Extract the (x, y) coordinate from the center of the cell holding the provided text.  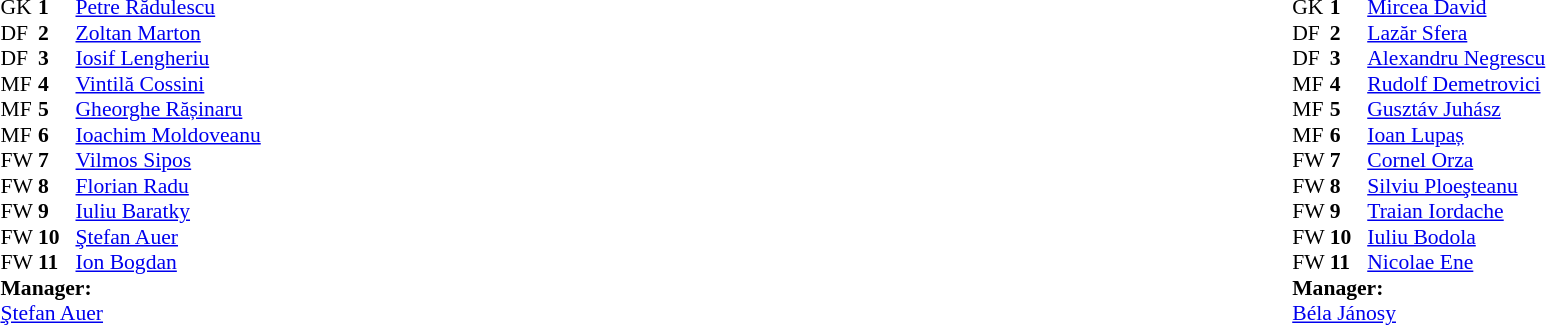
Lazăr Sfera (1456, 33)
Rudolf Demetrovici (1456, 84)
Ioachim Moldoveanu (168, 135)
Silviu Ploeşteanu (1456, 186)
Vintilă Cossini (168, 84)
Gheorghe Rășinaru (168, 109)
Iosif Lengheriu (168, 59)
Zoltan Marton (168, 33)
Gusztáv Juhász (1456, 109)
Florian Radu (168, 186)
Ion Bogdan (168, 263)
Cornel Orza (1456, 161)
Vilmos Sipos (168, 161)
Iuliu Baratky (168, 211)
Iuliu Bodola (1456, 237)
Traian Iordache (1456, 211)
Ştefan Auer (168, 237)
Ioan Lupaș (1456, 135)
Alexandru Negrescu (1456, 59)
Nicolae Ene (1456, 263)
